Detect which cell encompasses the target text, then output its (x, y) center coordinate. 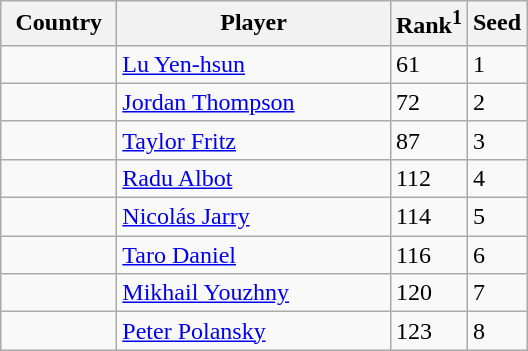
Lu Yen-hsun (254, 64)
Country (59, 24)
Mikhail Youzhny (254, 293)
Peter Polansky (254, 331)
5 (496, 217)
8 (496, 331)
1 (496, 64)
7 (496, 293)
123 (428, 331)
Rank1 (428, 24)
Taro Daniel (254, 255)
Player (254, 24)
61 (428, 64)
Jordan Thompson (254, 102)
87 (428, 140)
3 (496, 140)
114 (428, 217)
2 (496, 102)
6 (496, 255)
4 (496, 178)
112 (428, 178)
Taylor Fritz (254, 140)
Nicolás Jarry (254, 217)
Seed (496, 24)
116 (428, 255)
Radu Albot (254, 178)
120 (428, 293)
72 (428, 102)
